From the cell containing the given text, extract its center point as [x, y] coordinate. 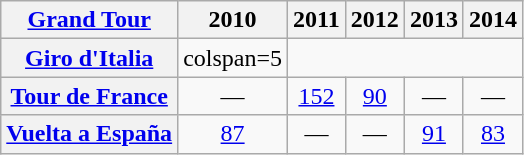
2013 [434, 20]
Vuelta a España [90, 134]
83 [492, 134]
colspan=5 [233, 58]
Giro d'Italia [90, 58]
Grand Tour [90, 20]
2010 [233, 20]
2014 [492, 20]
Tour de France [90, 96]
91 [434, 134]
2012 [374, 20]
152 [317, 96]
87 [233, 134]
90 [374, 96]
2011 [317, 20]
